For the text-containing cell, return its midpoint in (X, Y) coordinate format. 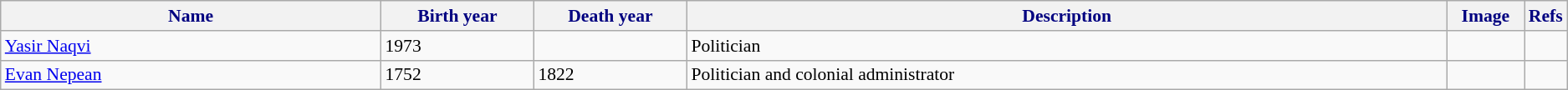
1752 (457, 75)
1973 (457, 46)
Birth year (457, 16)
Yasir Naqvi (191, 46)
Image (1485, 16)
Evan Nepean (191, 75)
Description (1067, 16)
Politician and colonial administrator (1067, 75)
Politician (1067, 46)
Name (191, 16)
1822 (610, 75)
Death year (610, 16)
Refs (1545, 16)
